Capture the cell that displays the provided text and extract its (x, y) central coordinate. 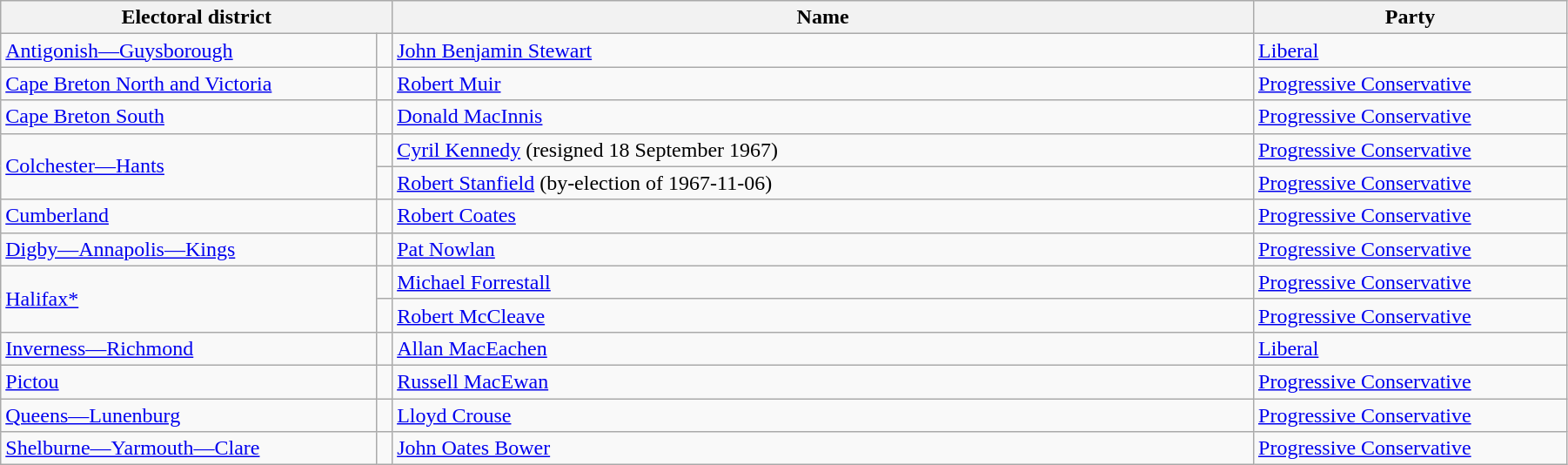
Cape Breton North and Victoria (189, 84)
Cumberland (189, 216)
Halifax* (189, 299)
John Benjamin Stewart (823, 51)
Antigonish—Guysborough (189, 51)
Party (1411, 17)
Pictou (189, 381)
Digby—Annapolis—Kings (189, 249)
Colchester—Hants (189, 166)
Electoral district (197, 17)
Shelburne—Yarmouth—Clare (189, 448)
Michael Forrestall (823, 282)
Name (823, 17)
Cape Breton South (189, 117)
Pat Nowlan (823, 249)
Queens—Lunenburg (189, 415)
Cyril Kennedy (resigned 18 September 1967) (823, 150)
Robert Muir (823, 84)
Robert Coates (823, 216)
Russell MacEwan (823, 381)
John Oates Bower (823, 448)
Donald MacInnis (823, 117)
Inverness—Richmond (189, 348)
Lloyd Crouse (823, 415)
Robert Stanfield (by-election of 1967-11-06) (823, 183)
Robert McCleave (823, 315)
Allan MacEachen (823, 348)
